Output the [X, Y] coordinate of the center of the cell containing the given text.  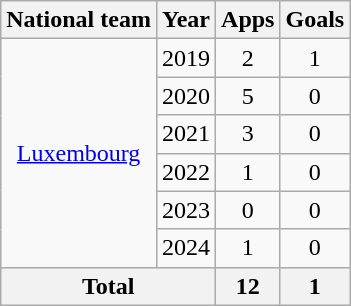
5 [248, 96]
2023 [186, 210]
2019 [186, 58]
2021 [186, 134]
Year [186, 20]
2022 [186, 172]
2 [248, 58]
12 [248, 286]
Total [108, 286]
National team [79, 20]
2020 [186, 96]
3 [248, 134]
Apps [248, 20]
Goals [315, 20]
2024 [186, 248]
Luxembourg [79, 153]
